From the cell containing the given text, extract its center point as [x, y] coordinate. 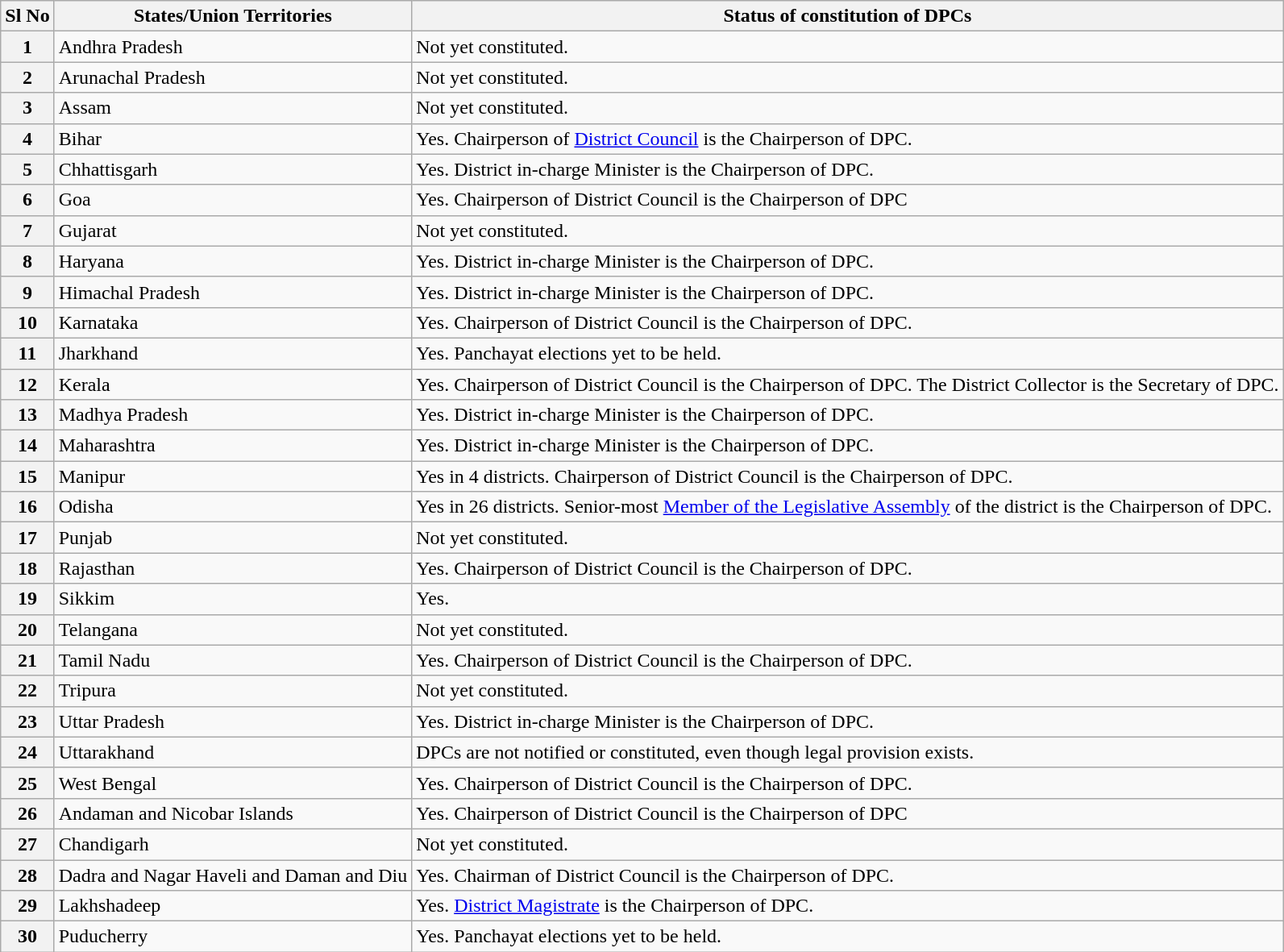
Telangana [233, 630]
Odisha [233, 507]
Kerala [233, 385]
25 [27, 783]
Rajasthan [233, 568]
6 [27, 200]
14 [27, 446]
Yes. [848, 599]
Jharkhand [233, 353]
11 [27, 353]
Puducherry [233, 937]
22 [27, 691]
27 [27, 844]
9 [27, 292]
19 [27, 599]
12 [27, 385]
Status of constitution of DPCs [848, 16]
Uttar Pradesh [233, 721]
15 [27, 476]
7 [27, 231]
10 [27, 322]
Yes in 26 districts. Senior-most Member of the Legislative Assembly of the district is the Chairperson of DPC. [848, 507]
Tripura [233, 691]
Yes. District Magistrate is the Chairperson of DPC. [848, 906]
Madhya Pradesh [233, 415]
2 [27, 77]
Assam [233, 108]
Arunachal Pradesh [233, 77]
Punjab [233, 538]
Maharashtra [233, 446]
Uttarakhand [233, 752]
21 [27, 660]
20 [27, 630]
Gujarat [233, 231]
18 [27, 568]
Sikkim [233, 599]
8 [27, 261]
4 [27, 139]
16 [27, 507]
28 [27, 875]
Himachal Pradesh [233, 292]
Haryana [233, 261]
Karnataka [233, 322]
Yes. Chairperson of District Council is the Chairperson of DPC. The District Collector is the Secretary of DPC. [848, 385]
13 [27, 415]
DPCs are not notified or constituted, even though legal provision exists. [848, 752]
Goa [233, 200]
29 [27, 906]
Sl No [27, 16]
1 [27, 47]
Dadra and Nagar Haveli and Daman and Diu [233, 875]
Chhattisgarh [233, 169]
24 [27, 752]
Lakhshadeep [233, 906]
3 [27, 108]
Andhra Pradesh [233, 47]
West Bengal [233, 783]
Yes. Chairman of District Council is the Chairperson of DPC. [848, 875]
26 [27, 813]
Yes in 4 districts. Chairperson of District Council is the Chairperson of DPC. [848, 476]
Chandigarh [233, 844]
Manipur [233, 476]
30 [27, 937]
23 [27, 721]
Andaman and Nicobar Islands [233, 813]
Bihar [233, 139]
States/Union Territories [233, 16]
17 [27, 538]
Tamil Nadu [233, 660]
5 [27, 169]
